Provide the (x, y) coordinate of the cell's center where the given text is located.  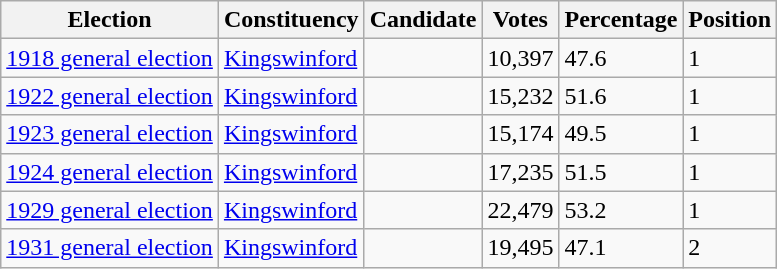
2 (730, 248)
15,232 (520, 96)
10,397 (520, 58)
1922 general election (110, 96)
Percentage (621, 20)
51.5 (621, 172)
Votes (520, 20)
1923 general election (110, 134)
47.6 (621, 58)
1918 general election (110, 58)
51.6 (621, 96)
Position (730, 20)
1931 general election (110, 248)
19,495 (520, 248)
47.1 (621, 248)
Candidate (423, 20)
22,479 (520, 210)
1929 general election (110, 210)
49.5 (621, 134)
Election (110, 20)
Constituency (291, 20)
15,174 (520, 134)
17,235 (520, 172)
53.2 (621, 210)
1924 general election (110, 172)
